Locate the cell with the specified text and output its [X, Y] center coordinate. 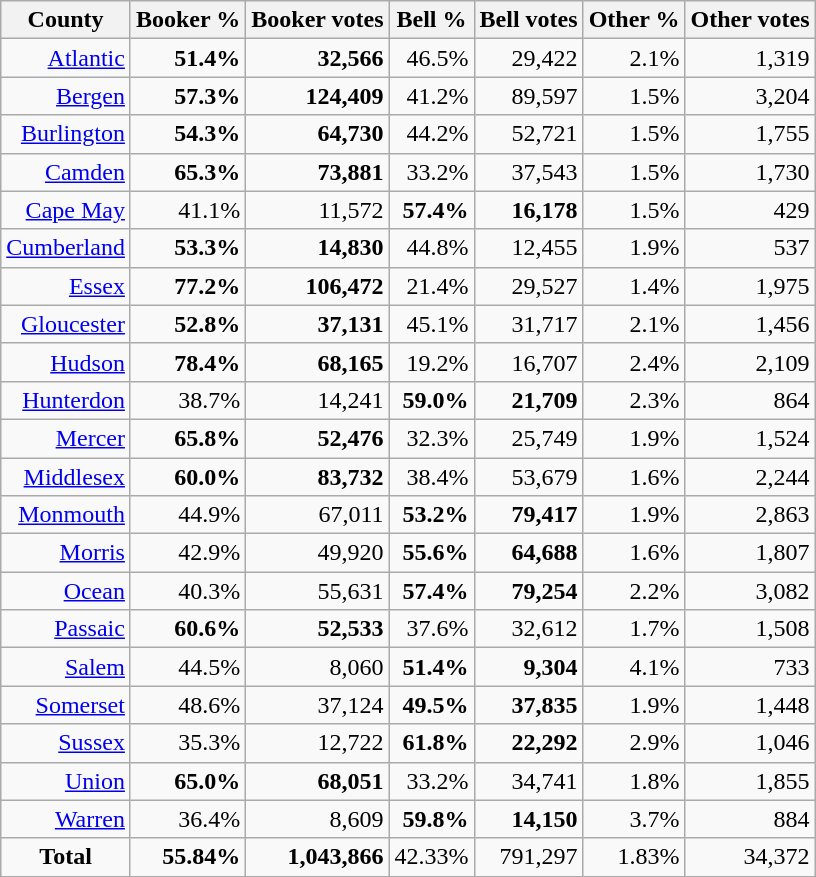
29,422 [528, 58]
41.1% [188, 210]
54.3% [188, 134]
Bell votes [528, 20]
53.3% [188, 248]
41.2% [432, 96]
45.1% [432, 324]
65.3% [188, 172]
864 [750, 400]
49,920 [318, 553]
1.83% [634, 857]
429 [750, 210]
79,417 [528, 515]
16,707 [528, 362]
Middlesex [66, 477]
22,292 [528, 743]
Warren [66, 819]
34,372 [750, 857]
Cape May [66, 210]
Ocean [66, 591]
19.2% [432, 362]
59.8% [432, 819]
9,304 [528, 667]
31,717 [528, 324]
14,241 [318, 400]
1,456 [750, 324]
55,631 [318, 591]
40.3% [188, 591]
36.4% [188, 819]
32,566 [318, 58]
Gloucester [66, 324]
8,609 [318, 819]
2,863 [750, 515]
Cumberland [66, 248]
57.3% [188, 96]
44.9% [188, 515]
124,409 [318, 96]
60.6% [188, 629]
Burlington [66, 134]
Monmouth [66, 515]
Booker votes [318, 20]
64,688 [528, 553]
37,543 [528, 172]
1,855 [750, 781]
2.3% [634, 400]
77.2% [188, 286]
61.8% [432, 743]
55.6% [432, 553]
83,732 [318, 477]
Salem [66, 667]
1,508 [750, 629]
14,150 [528, 819]
Mercer [66, 438]
53,679 [528, 477]
16,178 [528, 210]
1,975 [750, 286]
34,741 [528, 781]
106,472 [318, 286]
64,730 [318, 134]
Booker % [188, 20]
35.3% [188, 743]
25,749 [528, 438]
1,448 [750, 705]
2.2% [634, 591]
1,043,866 [318, 857]
8,060 [318, 667]
3.7% [634, 819]
46.5% [432, 58]
68,165 [318, 362]
Total [66, 857]
Essex [66, 286]
21.4% [432, 286]
65.0% [188, 781]
Morris [66, 553]
11,572 [318, 210]
37,124 [318, 705]
89,597 [528, 96]
Somerset [66, 705]
1,755 [750, 134]
52,476 [318, 438]
32.3% [432, 438]
Hunterdon [66, 400]
2.9% [634, 743]
1,730 [750, 172]
Other votes [750, 20]
37,835 [528, 705]
Hudson [66, 362]
32,612 [528, 629]
42.33% [432, 857]
Camden [66, 172]
14,830 [318, 248]
37,131 [318, 324]
52.8% [188, 324]
55.84% [188, 857]
Bell % [432, 20]
County [66, 20]
38.7% [188, 400]
44.2% [432, 134]
1,807 [750, 553]
21,709 [528, 400]
884 [750, 819]
65.8% [188, 438]
3,082 [750, 591]
29,527 [528, 286]
48.6% [188, 705]
52,721 [528, 134]
38.4% [432, 477]
1,046 [750, 743]
73,881 [318, 172]
791,297 [528, 857]
68,051 [318, 781]
79,254 [528, 591]
12,455 [528, 248]
44.5% [188, 667]
37.6% [432, 629]
1.4% [634, 286]
12,722 [318, 743]
1.8% [634, 781]
2.4% [634, 362]
733 [750, 667]
2,109 [750, 362]
Passaic [66, 629]
1,524 [750, 438]
4.1% [634, 667]
67,011 [318, 515]
1,319 [750, 58]
52,533 [318, 629]
1.7% [634, 629]
2,244 [750, 477]
Bergen [66, 96]
3,204 [750, 96]
42.9% [188, 553]
Atlantic [66, 58]
Other % [634, 20]
53.2% [432, 515]
78.4% [188, 362]
Union [66, 781]
60.0% [188, 477]
Sussex [66, 743]
44.8% [432, 248]
537 [750, 248]
59.0% [432, 400]
49.5% [432, 705]
